Return the (x, y) coordinate for the center point of the cell that contains the specified text.  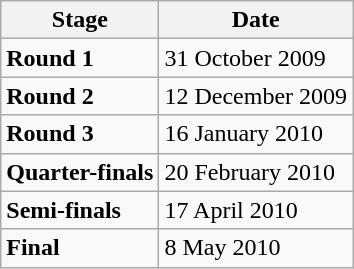
Round 2 (80, 96)
Round 3 (80, 134)
16 January 2010 (256, 134)
Stage (80, 20)
Round 1 (80, 58)
Quarter-finals (80, 172)
Semi-finals (80, 210)
Date (256, 20)
20 February 2010 (256, 172)
17 April 2010 (256, 210)
8 May 2010 (256, 248)
Final (80, 248)
31 October 2009 (256, 58)
12 December 2009 (256, 96)
